Return the (x, y) coordinate for the center point of the cell that contains the specified text.  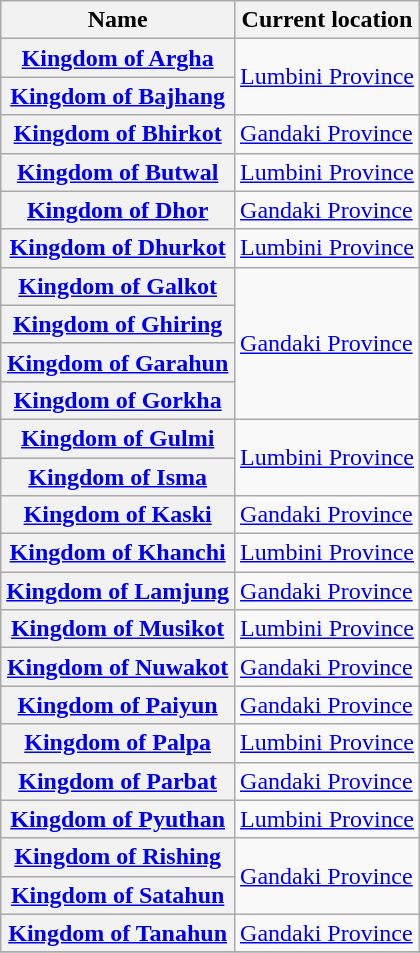
Kingdom of Isma (118, 477)
Kingdom of Argha (118, 58)
Kingdom of Gulmi (118, 438)
Kingdom of Satahun (118, 895)
Kingdom of Tanahun (118, 933)
Kingdom of Musikot (118, 629)
Kingdom of Dhor (118, 210)
Name (118, 20)
Kingdom of Paiyun (118, 705)
Kingdom of Galkot (118, 286)
Kingdom of Garahun (118, 362)
Kingdom of Parbat (118, 781)
Kingdom of Bajhang (118, 96)
Kingdom of Butwal (118, 172)
Kingdom of Khanchi (118, 553)
Kingdom of Nuwakot (118, 667)
Kingdom of Kaski (118, 515)
Kingdom of Pyuthan (118, 819)
Kingdom of Bhirkot (118, 134)
Current location (328, 20)
Kingdom of Palpa (118, 743)
Kingdom of Lamjung (118, 591)
Kingdom of Ghiring (118, 324)
Kingdom of Dhurkot (118, 248)
Kingdom of Gorkha (118, 400)
Kingdom of Rishing (118, 857)
